Search for the cell housing the specified text and yield its (X, Y) center coordinate. 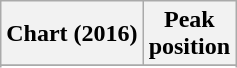
Peak position (189, 34)
Chart (2016) (72, 34)
